Output the (X, Y) coordinate of the center of the cell containing the given text.  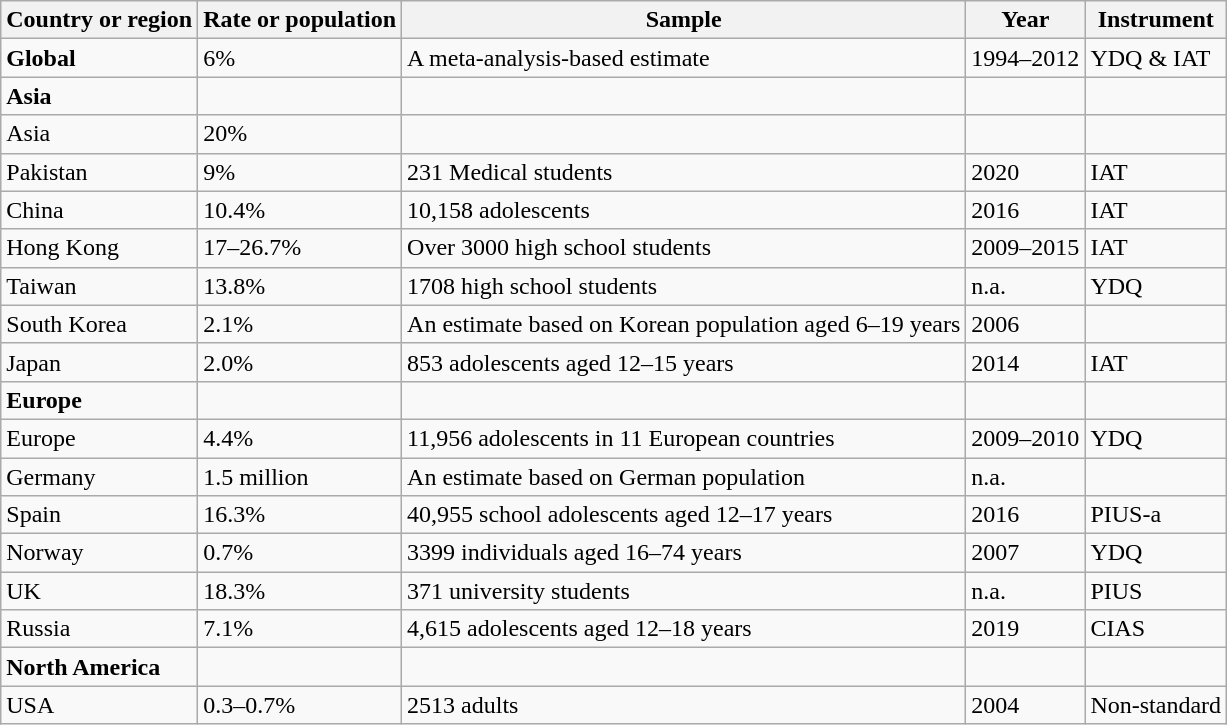
6% (300, 58)
Instrument (1156, 20)
10,158 adolescents (684, 210)
YDQ & IAT (1156, 58)
Pakistan (100, 172)
2019 (1026, 629)
0.7% (300, 553)
3399 individuals aged 16–74 years (684, 553)
Sample (684, 20)
Country or region (100, 20)
An estimate based on German population (684, 477)
4,615 adolescents aged 12–18 years (684, 629)
2.0% (300, 362)
13.8% (300, 286)
0.3–0.7% (300, 705)
1.5 million (300, 477)
18.3% (300, 591)
PIUS (1156, 591)
2014 (1026, 362)
4.4% (300, 438)
11,956 adolescents in 11 European countries (684, 438)
Rate or population (300, 20)
Spain (100, 515)
Non-standard (1156, 705)
853 adolescents aged 12–15 years (684, 362)
Taiwan (100, 286)
South Korea (100, 324)
371 university students (684, 591)
Over 3000 high school students (684, 248)
7.1% (300, 629)
Global (100, 58)
2009–2015 (1026, 248)
2004 (1026, 705)
PIUS-a (1156, 515)
17–26.7% (300, 248)
231 Medical students (684, 172)
CIAS (1156, 629)
A meta-analysis-based estimate (684, 58)
North America (100, 667)
40,955 school adolescents aged 12–17 years (684, 515)
1708 high school students (684, 286)
Japan (100, 362)
An estimate based on Korean population aged 6–19 years (684, 324)
UK (100, 591)
Year (1026, 20)
Russia (100, 629)
Norway (100, 553)
10.4% (300, 210)
2020 (1026, 172)
2.1% (300, 324)
2006 (1026, 324)
USA (100, 705)
2009–2010 (1026, 438)
2007 (1026, 553)
16.3% (300, 515)
2513 adults (684, 705)
9% (300, 172)
Hong Kong (100, 248)
Germany (100, 477)
20% (300, 134)
China (100, 210)
1994–2012 (1026, 58)
